Return the (x, y) coordinate for the center point of the cell that contains the specified text.  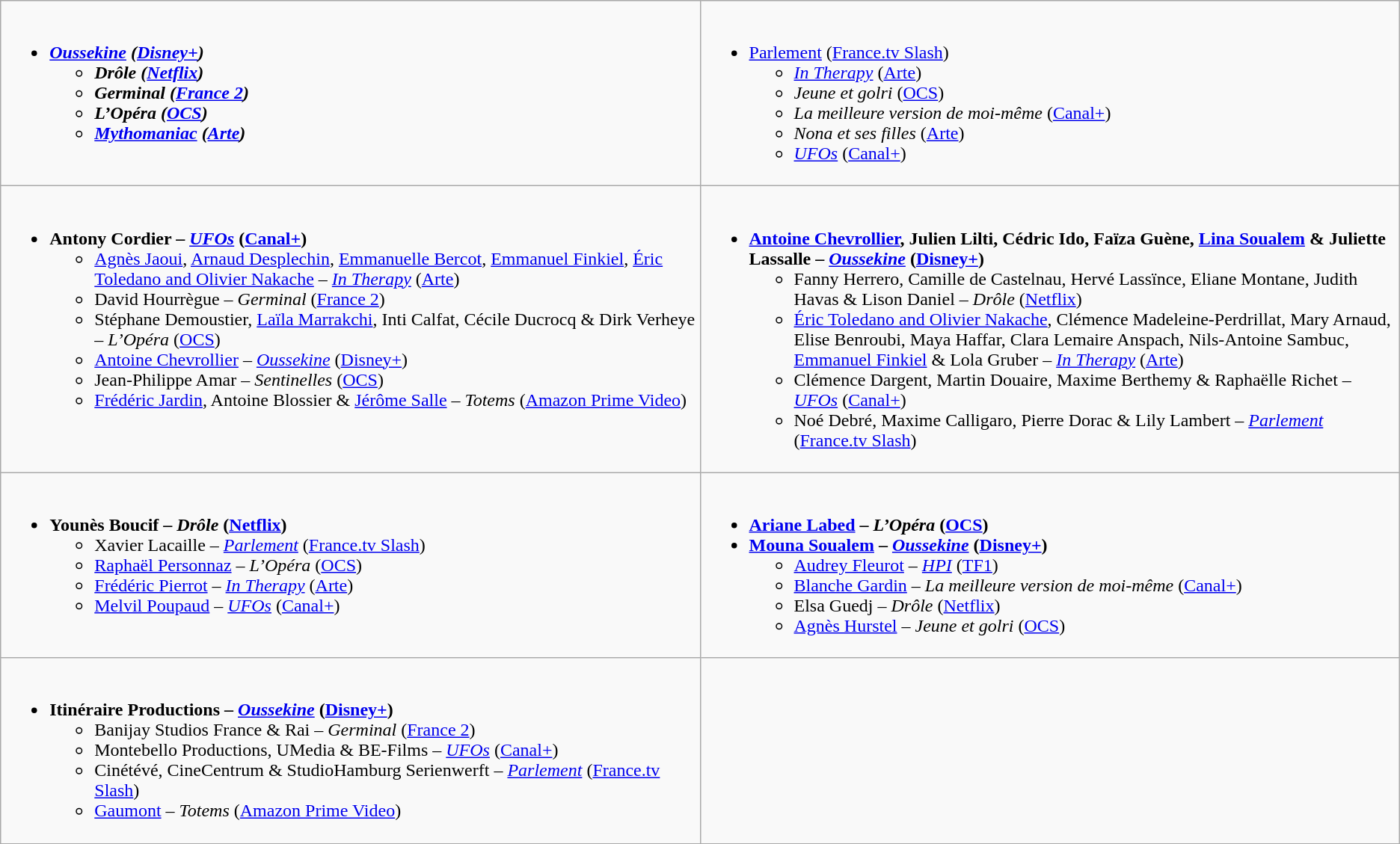
Parlement (France.tv Slash)In Therapy (Arte)Jeune et golri (OCS)La meilleure version de moi-même (Canal+)Nona et ses filles (Arte)UFOs (Canal+) (1050, 93)
Oussekine (Disney+)Drôle (Netflix)Germinal (France 2)L’Opéra (OCS)Mythomaniac (Arte) (350, 93)
